Provide the (X, Y) coordinate of the cell's center where the given text is located.  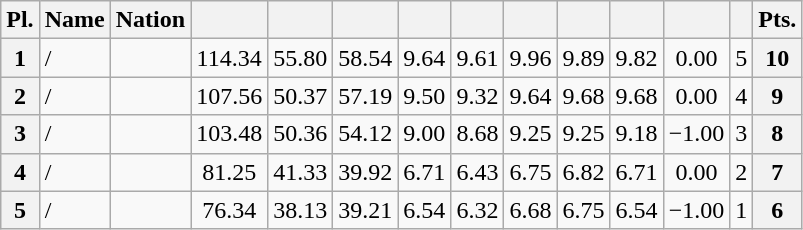
9.82 (636, 58)
76.34 (230, 210)
58.54 (366, 58)
50.36 (300, 134)
103.48 (230, 134)
38.13 (300, 210)
50.37 (300, 96)
6.82 (584, 172)
9.96 (530, 58)
6.68 (530, 210)
8 (778, 134)
6.43 (478, 172)
Pts. (778, 20)
57.19 (366, 96)
Nation (150, 20)
Pl. (20, 20)
6 (778, 210)
10 (778, 58)
39.21 (366, 210)
55.80 (300, 58)
9.89 (584, 58)
9 (778, 96)
9.50 (424, 96)
9.18 (636, 134)
Name (74, 20)
8.68 (478, 134)
9.00 (424, 134)
6.32 (478, 210)
7 (778, 172)
9.32 (478, 96)
9.61 (478, 58)
41.33 (300, 172)
39.92 (366, 172)
107.56 (230, 96)
114.34 (230, 58)
54.12 (366, 134)
81.25 (230, 172)
